Determine the [X, Y] coordinate at the center of the cell enclosing the given text.  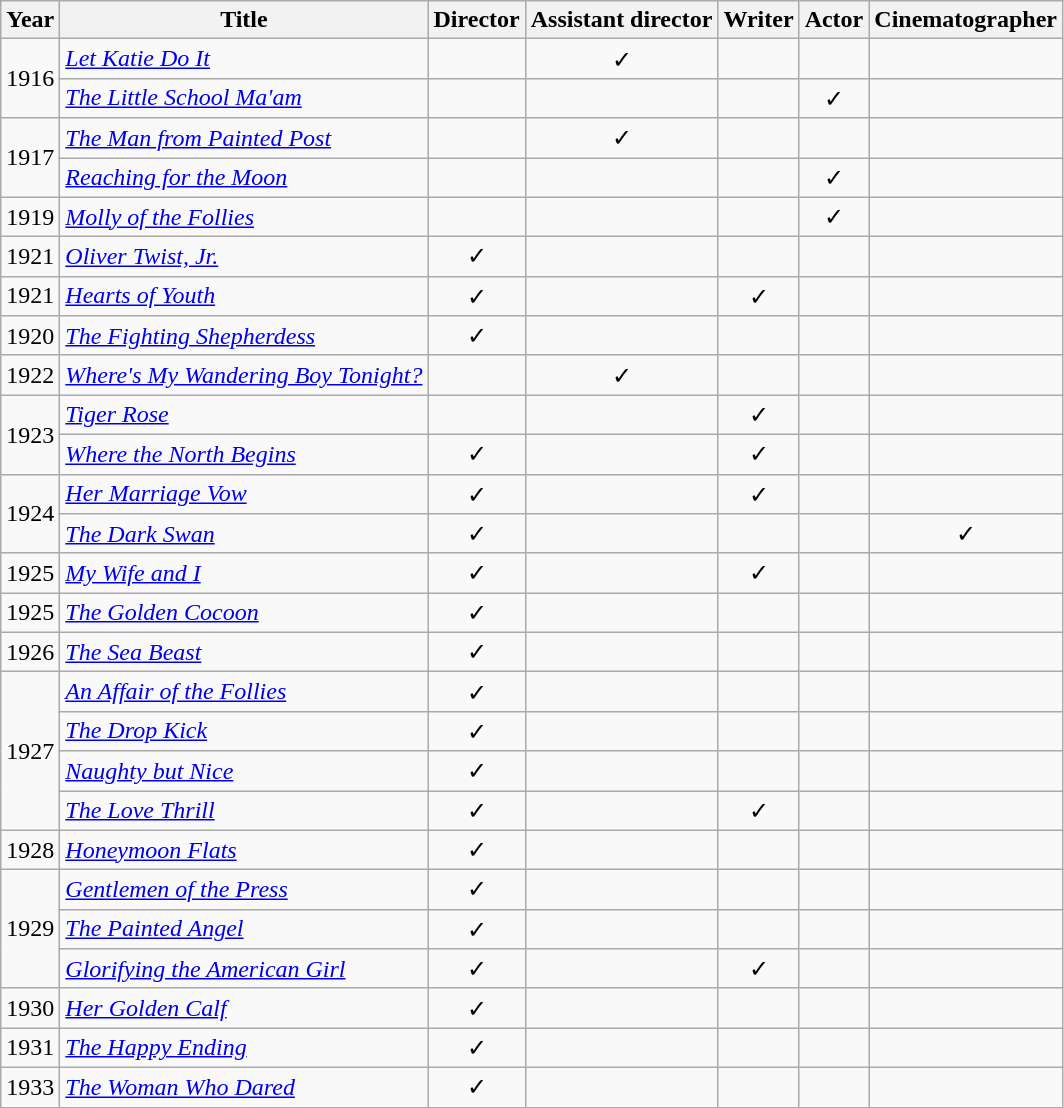
The Dark Swan [244, 534]
1929 [30, 930]
The Man from Painted Post [244, 138]
The Woman Who Dared [244, 1087]
An Affair of the Follies [244, 692]
Naughty but Nice [244, 771]
The Happy Ending [244, 1048]
1922 [30, 375]
1924 [30, 514]
1931 [30, 1048]
Molly of the Follies [244, 217]
1917 [30, 158]
The Little School Ma'am [244, 98]
Hearts of Youth [244, 296]
The Drop Kick [244, 731]
1930 [30, 1008]
Oliver Twist, Jr. [244, 257]
Actor [834, 20]
Her Golden Calf [244, 1008]
1928 [30, 850]
1920 [30, 336]
1933 [30, 1087]
1926 [30, 652]
Her Marriage Vow [244, 494]
Director [476, 20]
Gentlemen of the Press [244, 890]
1919 [30, 217]
Where's My Wandering Boy Tonight? [244, 375]
1916 [30, 78]
My Wife and I [244, 573]
Assistant director [622, 20]
Where the North Begins [244, 454]
1927 [30, 751]
Title [244, 20]
Let Katie Do It [244, 59]
Reaching for the Moon [244, 178]
Writer [758, 20]
Year [30, 20]
Cinematographer [966, 20]
Glorifying the American Girl [244, 969]
The Fighting Shepherdess [244, 336]
The Painted Angel [244, 929]
1923 [30, 434]
Tiger Rose [244, 415]
Honeymoon Flats [244, 850]
The Sea Beast [244, 652]
The Golden Cocoon [244, 613]
The Love Thrill [244, 810]
